Scan for the cell matching the given text and deliver its [x, y] coordinate at center. 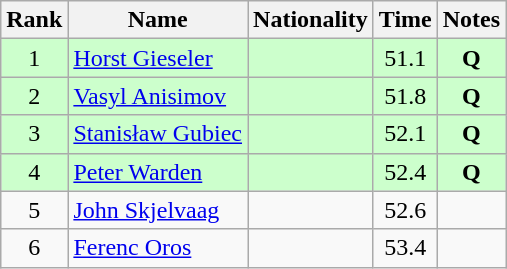
Ferenc Oros [158, 248]
Horst Gieseler [158, 58]
2 [34, 96]
52.1 [405, 134]
Time [405, 20]
52.4 [405, 172]
Vasyl Anisimov [158, 96]
Notes [471, 20]
Rank [34, 20]
53.4 [405, 248]
6 [34, 248]
1 [34, 58]
52.6 [405, 210]
Peter Warden [158, 172]
51.8 [405, 96]
5 [34, 210]
51.1 [405, 58]
Name [158, 20]
John Skjelvaag [158, 210]
4 [34, 172]
Nationality [311, 20]
Stanisław Gubiec [158, 134]
3 [34, 134]
